From the cell containing the given text, extract its center point as (x, y) coordinate. 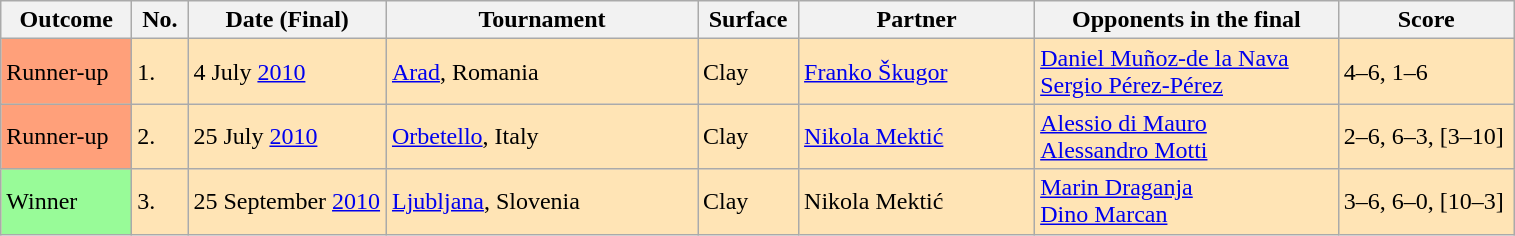
No. (160, 20)
Daniel Muñoz-de la Nava Sergio Pérez-Pérez (1187, 72)
1. (160, 72)
Outcome (66, 20)
Marin Draganja Dino Marcan (1187, 202)
Ljubljana, Slovenia (542, 202)
4 July 2010 (288, 72)
25 September 2010 (288, 202)
3. (160, 202)
25 July 2010 (288, 136)
Date (Final) (288, 20)
Alessio di Mauro Alessandro Motti (1187, 136)
Winner (66, 202)
Orbetello, Italy (542, 136)
Tournament (542, 20)
Partner (917, 20)
3–6, 6–0, [10–3] (1426, 202)
Franko Škugor (917, 72)
4–6, 1–6 (1426, 72)
2–6, 6–3, [3–10] (1426, 136)
2. (160, 136)
Arad, Romania (542, 72)
Score (1426, 20)
Surface (748, 20)
Opponents in the final (1187, 20)
